From the cell containing the given text, extract its center point as [X, Y] coordinate. 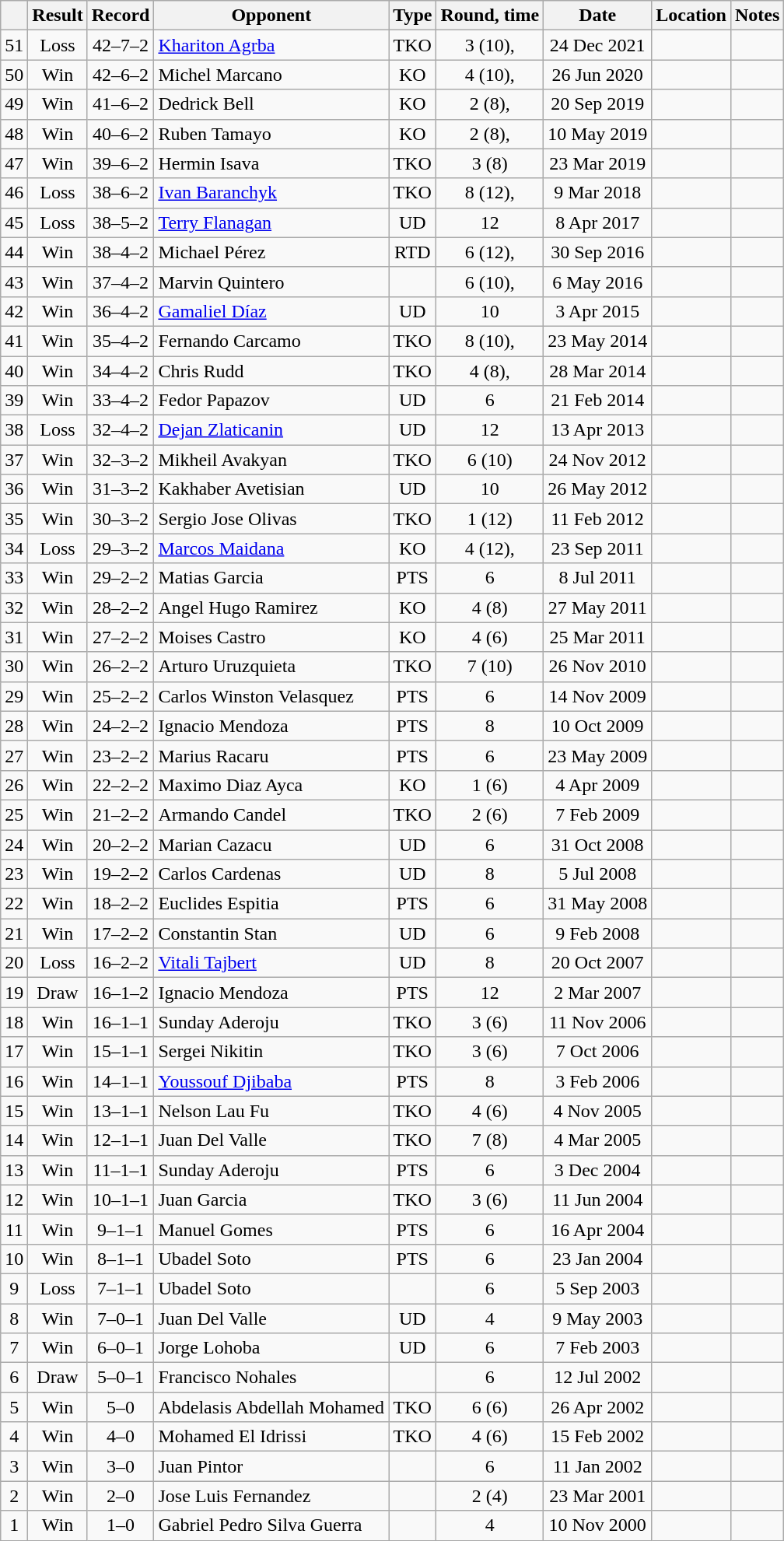
28–2–2 [121, 608]
Euclides Espitia [271, 904]
16 [14, 1081]
Matias Garcia [271, 578]
36 [14, 489]
23 May 2009 [597, 755]
5 [14, 1407]
27 [14, 755]
7 Feb 2009 [597, 814]
Record [121, 16]
Marian Cazacu [271, 844]
15 [14, 1111]
3 [14, 1466]
29–3–2 [121, 548]
Constantin Stan [271, 933]
13 Apr 2013 [597, 430]
16 Apr 2004 [597, 1229]
26 May 2012 [597, 489]
3 Feb 2006 [597, 1081]
32–4–2 [121, 430]
2 [14, 1496]
40–6–2 [121, 134]
38–5–2 [121, 222]
20 Sep 2019 [597, 104]
Terry Flanagan [271, 222]
2 (6) [490, 814]
4 (10), [490, 75]
22 [14, 904]
Carlos Winston Velasquez [271, 696]
17–2–2 [121, 933]
Jorge Lohoba [271, 1348]
Date [597, 16]
31 Oct 2008 [597, 844]
Sergei Nikitin [271, 1052]
1 [14, 1525]
12–1–1 [121, 1140]
3 Apr 2015 [597, 311]
8–1–1 [121, 1259]
25 [14, 814]
2 (4) [490, 1496]
7 (8) [490, 1140]
13 [14, 1170]
42–6–2 [121, 75]
6–0–1 [121, 1348]
6 (10), [490, 282]
23 Sep 2011 [597, 548]
13–1–1 [121, 1111]
Manuel Gomes [271, 1229]
9 [14, 1288]
14 Nov 2009 [597, 696]
7 [14, 1348]
10 May 2019 [597, 134]
4 (12), [490, 548]
21 [14, 933]
34 [14, 548]
29–2–2 [121, 578]
39–6–2 [121, 163]
1 (6) [490, 785]
10 Nov 2000 [597, 1525]
29 [14, 696]
44 [14, 252]
1 (12) [490, 519]
4–0 [121, 1437]
37–4–2 [121, 282]
26 Apr 2002 [597, 1407]
Maximo Diaz Ayca [271, 785]
Juan Pintor [271, 1466]
20 [14, 963]
7–0–1 [121, 1319]
34–4–2 [121, 371]
Vitali Tajbert [271, 963]
47 [14, 163]
30–3–2 [121, 519]
46 [14, 193]
8 (10), [490, 341]
Ruben Tamayo [271, 134]
23 [14, 874]
Fedor Papazov [271, 401]
23 Mar 2001 [597, 1496]
4 (8) [490, 608]
Sergio Jose Olivas [271, 519]
Marcos Maidana [271, 548]
26 [14, 785]
51 [14, 45]
14–1–1 [121, 1081]
Dedrick Bell [271, 104]
3–0 [121, 1466]
43 [14, 282]
22–2–2 [121, 785]
20–2–2 [121, 844]
18 [14, 1022]
9 Mar 2018 [597, 193]
18–2–2 [121, 904]
Gamaliel Díaz [271, 311]
50 [14, 75]
Nelson Lau Fu [271, 1111]
11 Jun 2004 [597, 1200]
4 Nov 2005 [597, 1111]
16–2–2 [121, 963]
26 Nov 2010 [597, 667]
Abdelasis Abdellah Mohamed [271, 1407]
14 [14, 1140]
35 [14, 519]
16–1–1 [121, 1022]
31–3–2 [121, 489]
30 Sep 2016 [597, 252]
Type [412, 16]
17 [14, 1052]
8 Apr 2017 [597, 222]
6 (6) [490, 1407]
Francisco Nohales [271, 1378]
5 Sep 2003 [597, 1288]
Jose Luis Fernandez [271, 1496]
31 [14, 637]
3 Dec 2004 [597, 1170]
10 Oct 2009 [597, 726]
5–0 [121, 1407]
36–4–2 [121, 311]
Fernando Carcamo [271, 341]
48 [14, 134]
33 [14, 578]
38–4–2 [121, 252]
Kakhaber Avetisian [271, 489]
27–2–2 [121, 637]
24 Nov 2012 [597, 460]
Notes [757, 16]
Moises Castro [271, 637]
Dejan Zlaticanin [271, 430]
Mohamed El Idrissi [271, 1437]
38–6–2 [121, 193]
1–0 [121, 1525]
Location [691, 16]
Gabriel Pedro Silva Guerra [271, 1525]
10–1–1 [121, 1200]
42–7–2 [121, 45]
Result [58, 16]
24 Dec 2021 [597, 45]
4 Mar 2005 [597, 1140]
21 Feb 2014 [597, 401]
28 [14, 726]
3 (10), [490, 45]
Marvin Quintero [271, 282]
40 [14, 371]
Michael Pérez [271, 252]
RTD [412, 252]
11–1–1 [121, 1170]
15 Feb 2002 [597, 1437]
19–2–2 [121, 874]
25 Mar 2011 [597, 637]
27 May 2011 [597, 608]
49 [14, 104]
3 (8) [490, 163]
7–1–1 [121, 1288]
32–3–2 [121, 460]
15–1–1 [121, 1052]
24–2–2 [121, 726]
9 Feb 2008 [597, 933]
Khariton Agrba [271, 45]
Michel Marcano [271, 75]
6 (12), [490, 252]
11 Feb 2012 [597, 519]
35–4–2 [121, 341]
9 May 2003 [597, 1319]
Youssouf Djibaba [271, 1081]
38 [14, 430]
Armando Candel [271, 814]
Chris Rudd [271, 371]
37 [14, 460]
26–2–2 [121, 667]
Mikheil Avakyan [271, 460]
23 May 2014 [597, 341]
32 [14, 608]
7 (10) [490, 667]
41 [14, 341]
41–6–2 [121, 104]
19 [14, 993]
7 Oct 2006 [597, 1052]
2 Mar 2007 [597, 993]
9–1–1 [121, 1229]
23 Jan 2004 [597, 1259]
Opponent [271, 16]
Marius Racaru [271, 755]
8 Jul 2011 [597, 578]
Angel Hugo Ramirez [271, 608]
5 Jul 2008 [597, 874]
11 Jan 2002 [597, 1466]
6 May 2016 [597, 282]
6 (10) [490, 460]
11 [14, 1229]
11 Nov 2006 [597, 1022]
16–1–2 [121, 993]
7 Feb 2003 [597, 1348]
8 (12), [490, 193]
4 Apr 2009 [597, 785]
Juan Garcia [271, 1200]
Arturo Uruzquieta [271, 667]
30 [14, 667]
23 Mar 2019 [597, 163]
42 [14, 311]
31 May 2008 [597, 904]
Carlos Cardenas [271, 874]
20 Oct 2007 [597, 963]
45 [14, 222]
12 Jul 2002 [597, 1378]
5–0–1 [121, 1378]
33–4–2 [121, 401]
24 [14, 844]
25–2–2 [121, 696]
Round, time [490, 16]
26 Jun 2020 [597, 75]
4 (8), [490, 371]
Hermin Isava [271, 163]
23–2–2 [121, 755]
21–2–2 [121, 814]
39 [14, 401]
Ivan Baranchyk [271, 193]
2–0 [121, 1496]
28 Mar 2014 [597, 371]
